Identify which cell holds the provided text, then report its (X, Y) central coordinate. 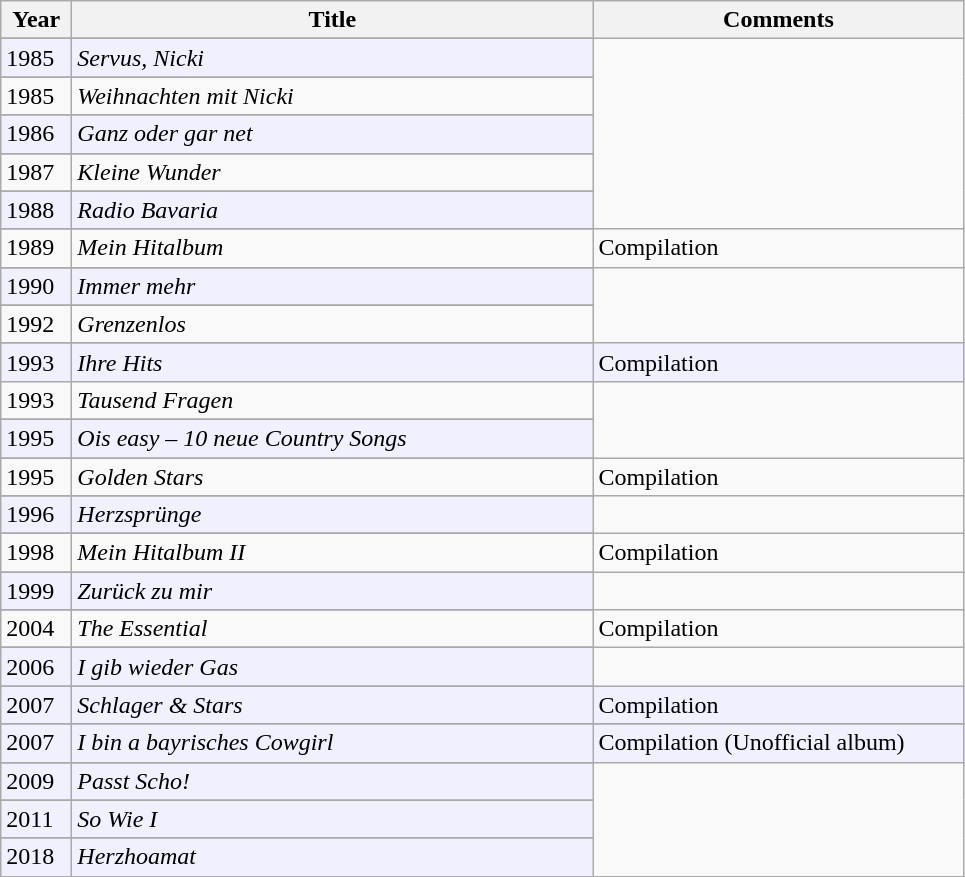
Zurück zu mir (332, 591)
Golden Stars (332, 477)
The Essential (332, 629)
Servus, Nicki (332, 58)
2004 (36, 629)
Ihre Hits (332, 362)
2011 (36, 819)
Weihnachten mit Nicki (332, 96)
Schlager & Stars (332, 705)
2006 (36, 667)
Comments (778, 20)
1988 (36, 210)
2009 (36, 781)
Mein Hitalbum (332, 248)
Immer mehr (332, 286)
1998 (36, 553)
1990 (36, 286)
Herzhoamat (332, 857)
Herzsprünge (332, 515)
Radio Bavaria (332, 210)
Year (36, 20)
I bin a bayrisches Cowgirl (332, 743)
1987 (36, 172)
Passt Scho! (332, 781)
1986 (36, 134)
1992 (36, 324)
1989 (36, 248)
I gib wieder Gas (332, 667)
Grenzenlos (332, 324)
Ganz oder gar net (332, 134)
Title (332, 20)
2018 (36, 857)
1996 (36, 515)
Tausend Fragen (332, 400)
1999 (36, 591)
Compilation (Unofficial album) (778, 743)
Mein Hitalbum II (332, 553)
So Wie I (332, 819)
Kleine Wunder (332, 172)
Ois easy – 10 neue Country Songs (332, 438)
